From the cell containing the given text, extract its center point as (x, y) coordinate. 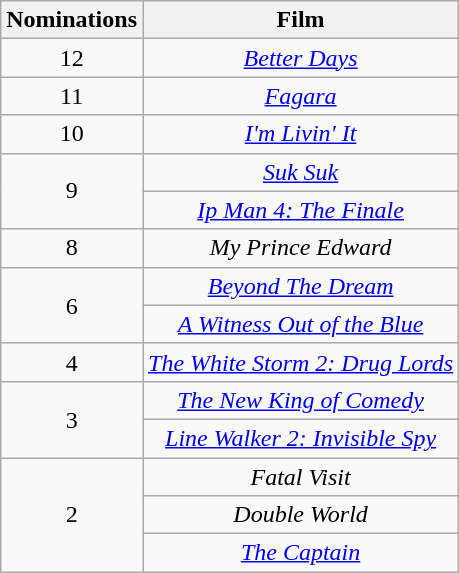
I'm Livin' It (300, 134)
My Prince Edward (300, 248)
11 (72, 96)
2 (72, 515)
Nominations (72, 20)
4 (72, 362)
Beyond The Dream (300, 286)
Suk Suk (300, 172)
8 (72, 248)
Film (300, 20)
The White Storm 2: Drug Lords (300, 362)
Line Walker 2: Invisible Spy (300, 438)
10 (72, 134)
Better Days (300, 58)
The New King of Comedy (300, 400)
Double World (300, 515)
Ip Man 4: The Finale (300, 210)
12 (72, 58)
Fatal Visit (300, 477)
3 (72, 419)
6 (72, 305)
Fagara (300, 96)
A Witness Out of the Blue (300, 324)
The Captain (300, 553)
9 (72, 191)
